Output the (X, Y) coordinate of the center of the cell containing the given text.  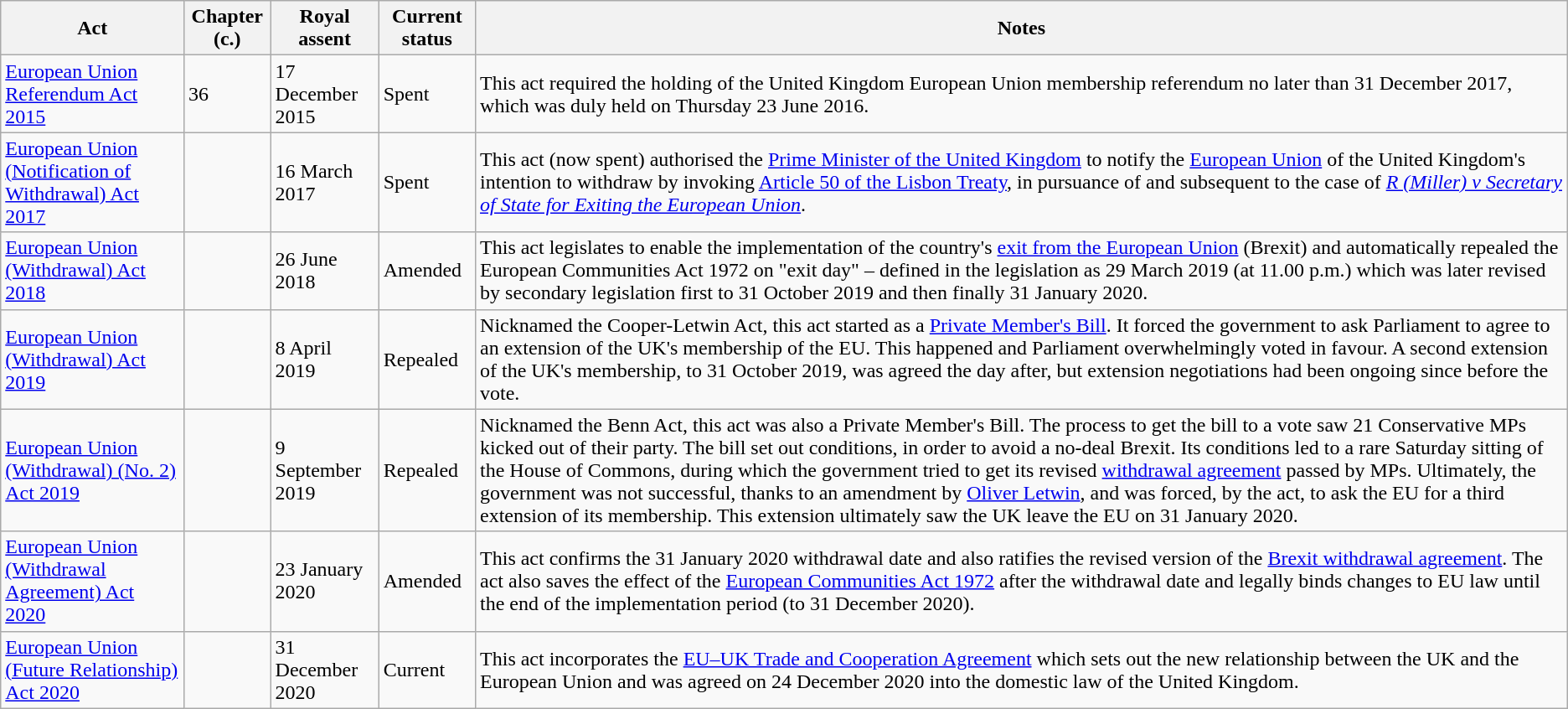
Chapter (c.) (228, 28)
Act (92, 28)
23 January 2020 (325, 582)
26 June 2018 (325, 271)
36 (228, 94)
31 December 2020 (325, 670)
Current (427, 670)
European Union (Future Relationship) Act 2020 (92, 670)
European Union (Notification of Withdrawal) Act 2017 (92, 183)
Royal assent (325, 28)
16 March 2017 (325, 183)
17 December 2015 (325, 94)
European Union (Withdrawal) Act 2019 (92, 359)
8 April 2019 (325, 359)
Current status (427, 28)
Notes (1022, 28)
European Union (Withdrawal) Act 2018 (92, 271)
9 September 2019 (325, 470)
European Union Referendum Act 2015 (92, 94)
European Union (Withdrawal) (No. 2) Act 2019 (92, 470)
European Union (Withdrawal Agreement) Act 2020 (92, 582)
